Pinpoint the cell where the given text exists, returning its (X, Y) midpoint coordinate. 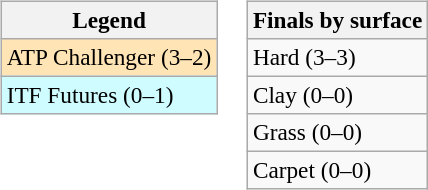
Finals by surface (337, 20)
Clay (0–0) (337, 95)
Grass (0–0) (337, 133)
Hard (3–3) (337, 57)
Carpet (0–0) (337, 171)
ITF Futures (0–1) (108, 95)
Legend (108, 20)
ATP Challenger (3–2) (108, 57)
